Provide the [x, y] coordinate of the cell's center where the given text is located.  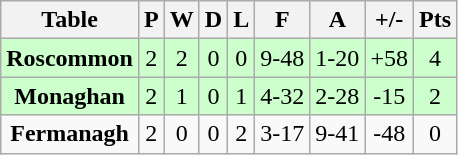
L [242, 20]
Fermanagh [70, 134]
D [213, 20]
2-28 [338, 96]
-15 [390, 96]
A [338, 20]
Monaghan [70, 96]
4 [434, 58]
1-20 [338, 58]
Roscommon [70, 58]
P [151, 20]
9-48 [282, 58]
4-32 [282, 96]
Table [70, 20]
+58 [390, 58]
9-41 [338, 134]
+/- [390, 20]
-48 [390, 134]
3-17 [282, 134]
W [182, 20]
F [282, 20]
Pts [434, 20]
